Search for the cell housing the specified text and yield its (X, Y) center coordinate. 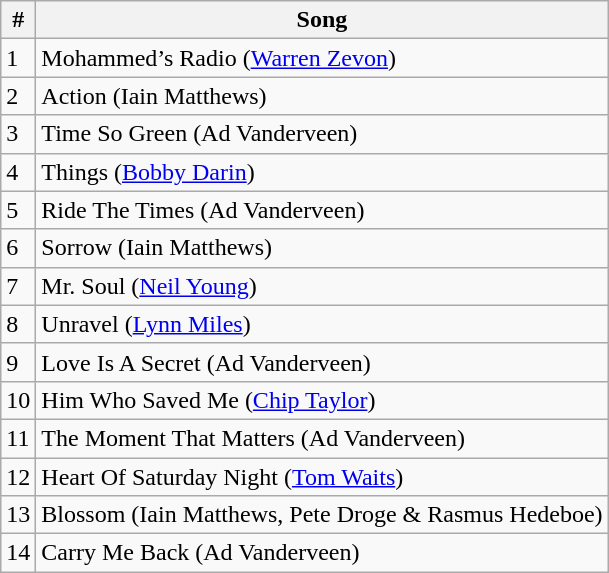
2 (18, 96)
8 (18, 324)
Mohammed’s Radio (Warren Zevon) (322, 58)
Mr. Soul (Neil Young) (322, 286)
Him Who Saved Me (Chip Taylor) (322, 400)
11 (18, 438)
6 (18, 248)
13 (18, 515)
Time So Green (Ad Vanderveen) (322, 134)
3 (18, 134)
Love Is A Secret (Ad Vanderveen) (322, 362)
The Moment That Matters (Ad Vanderveen) (322, 438)
# (18, 20)
Ride The Times (Ad Vanderveen) (322, 210)
Song (322, 20)
Action (Iain Matthews) (322, 96)
Blossom (Iain Matthews, Pete Droge & Rasmus Hedeboe) (322, 515)
1 (18, 58)
Unravel (Lynn Miles) (322, 324)
7 (18, 286)
9 (18, 362)
10 (18, 400)
Sorrow (Iain Matthews) (322, 248)
5 (18, 210)
12 (18, 477)
4 (18, 172)
Things (Bobby Darin) (322, 172)
Heart Of Saturday Night (Tom Waits) (322, 477)
14 (18, 553)
Carry Me Back (Ad Vanderveen) (322, 553)
